Find where the given text appears and provide that cell's center as [x, y] coordinate. 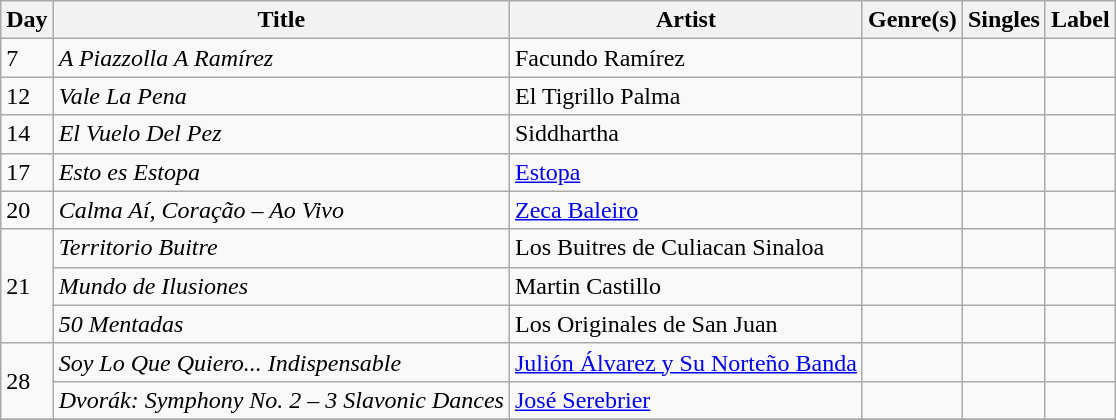
20 [27, 210]
Soy Lo Que Quiero... Indispensable [281, 362]
Martin Castillo [686, 286]
José Serebrier [686, 400]
Mundo de Ilusiones [281, 286]
12 [27, 96]
14 [27, 134]
A Piazzolla A Ramírez [281, 58]
Esto es Estopa [281, 172]
El Tigrillo Palma [686, 96]
El Vuelo Del Pez [281, 134]
Genre(s) [912, 20]
Zeca Baleiro [686, 210]
21 [27, 286]
Siddhartha [686, 134]
28 [27, 381]
Vale La Pena [281, 96]
7 [27, 58]
Artist [686, 20]
17 [27, 172]
Estopa [686, 172]
Facundo Ramírez [686, 58]
50 Mentadas [281, 324]
Territorio Buitre [281, 248]
Singles [1004, 20]
Los Buitres de Culiacan Sinaloa [686, 248]
Label [1080, 20]
Julión Álvarez y Su Norteño Banda [686, 362]
Calma Aí, Coração – Ao Vivo [281, 210]
Los Originales de San Juan [686, 324]
Title [281, 20]
Day [27, 20]
Dvorák: Symphony No. 2 – 3 Slavonic Dances [281, 400]
